Identify which cell holds the provided text, then report its [x, y] central coordinate. 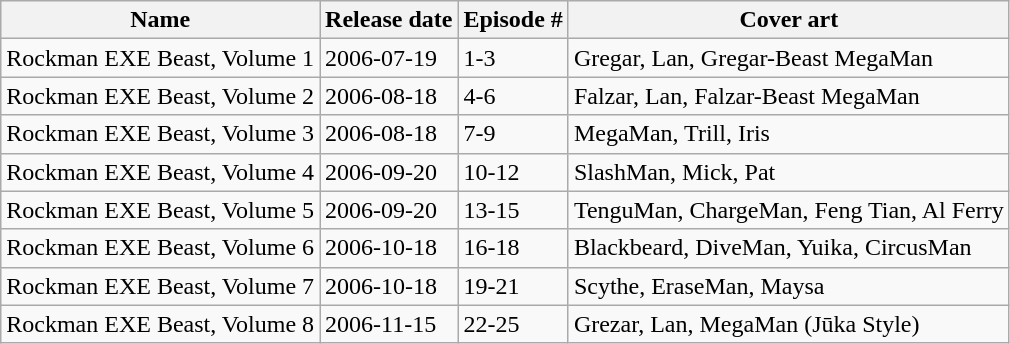
Cover art [788, 20]
TenguMan, ChargeMan, Feng Tian, Al Ferry [788, 210]
Episode # [513, 20]
Scythe, EraseMan, Maysa [788, 286]
16-18 [513, 248]
Rockman EXE Beast, Volume 2 [160, 96]
MegaMan, Trill, Iris [788, 134]
Grezar, Lan, MegaMan (Jūka Style) [788, 324]
Rockman EXE Beast, Volume 3 [160, 134]
7-9 [513, 134]
SlashMan, Mick, Pat [788, 172]
Release date [389, 20]
Falzar, Lan, Falzar-Beast MegaMan [788, 96]
4-6 [513, 96]
1-3 [513, 58]
22-25 [513, 324]
19-21 [513, 286]
Rockman EXE Beast, Volume 5 [160, 210]
Rockman EXE Beast, Volume 6 [160, 248]
Rockman EXE Beast, Volume 1 [160, 58]
10-12 [513, 172]
Rockman EXE Beast, Volume 7 [160, 286]
Gregar, Lan, Gregar-Beast MegaMan [788, 58]
Rockman EXE Beast, Volume 4 [160, 172]
13-15 [513, 210]
2006-07-19 [389, 58]
Rockman EXE Beast, Volume 8 [160, 324]
Name [160, 20]
2006-11-15 [389, 324]
Blackbeard, DiveMan, Yuika, CircusMan [788, 248]
